Locate the cell with the specified text and output its (X, Y) center coordinate. 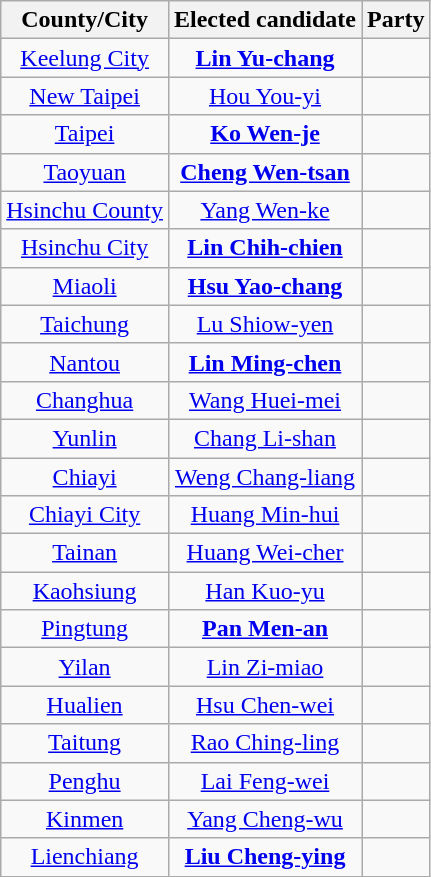
Taoyuan (85, 172)
Huang Wei-cher (264, 553)
Lin Chih-chien (264, 248)
Liu Cheng-ying (264, 857)
Chiayi (85, 477)
Weng Chang-liang (264, 477)
Hsu Chen-wei (264, 705)
Yang Wen-ke (264, 210)
Chang Li-shan (264, 438)
Taitung (85, 743)
Hsinchu City (85, 248)
Yang Cheng-wu (264, 819)
Lu Shiow-yen (264, 324)
Han Kuo-yu (264, 591)
County/City (85, 20)
Taichung (85, 324)
Kinmen (85, 819)
Taipei (85, 134)
Changhua (85, 400)
Lienchiang (85, 857)
Kaohsiung (85, 591)
Tainan (85, 553)
New Taipei (85, 96)
Elected candidate (264, 20)
Keelung City (85, 58)
Hsinchu County (85, 210)
Hualien (85, 705)
Nantou (85, 362)
Rao Ching-ling (264, 743)
Party (396, 20)
Pingtung (85, 629)
Yilan (85, 667)
Lin Ming-chen (264, 362)
Pan Men-an (264, 629)
Lin Yu-chang (264, 58)
Lin Zi-miao (264, 667)
Hsu Yao-chang (264, 286)
Huang Min-hui (264, 515)
Wang Huei-mei (264, 400)
Penghu (85, 781)
Ko Wen-je (264, 134)
Cheng Wen-tsan (264, 172)
Miaoli (85, 286)
Lai Feng-wei (264, 781)
Hou You-yi (264, 96)
Chiayi City (85, 515)
Yunlin (85, 438)
